Locate the cell with the specified text and output its (X, Y) center coordinate. 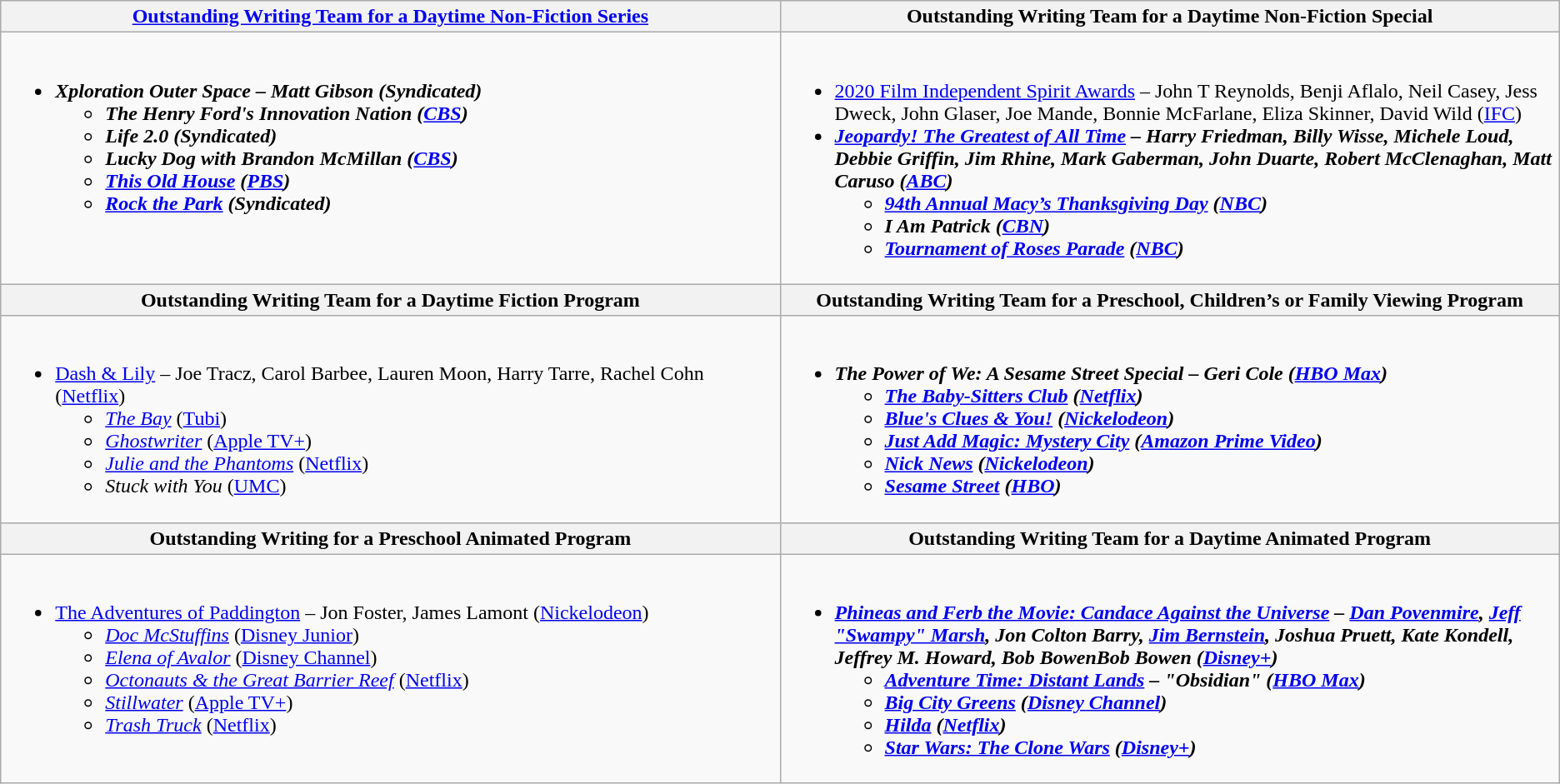
Outstanding Writing Team for a Daytime Animated Program (1170, 538)
Outstanding Writing Team for a Daytime Fiction Program (390, 300)
Outstanding Writing Team for a Preschool, Children’s or Family Viewing Program (1170, 300)
Outstanding Writing Team for a Daytime Non-Fiction Special (1170, 17)
Outstanding Writing Team for a Daytime Non-Fiction Series (390, 17)
Outstanding Writing for a Preschool Animated Program (390, 538)
